Pinpoint the cell where the given text exists, returning its (X, Y) midpoint coordinate. 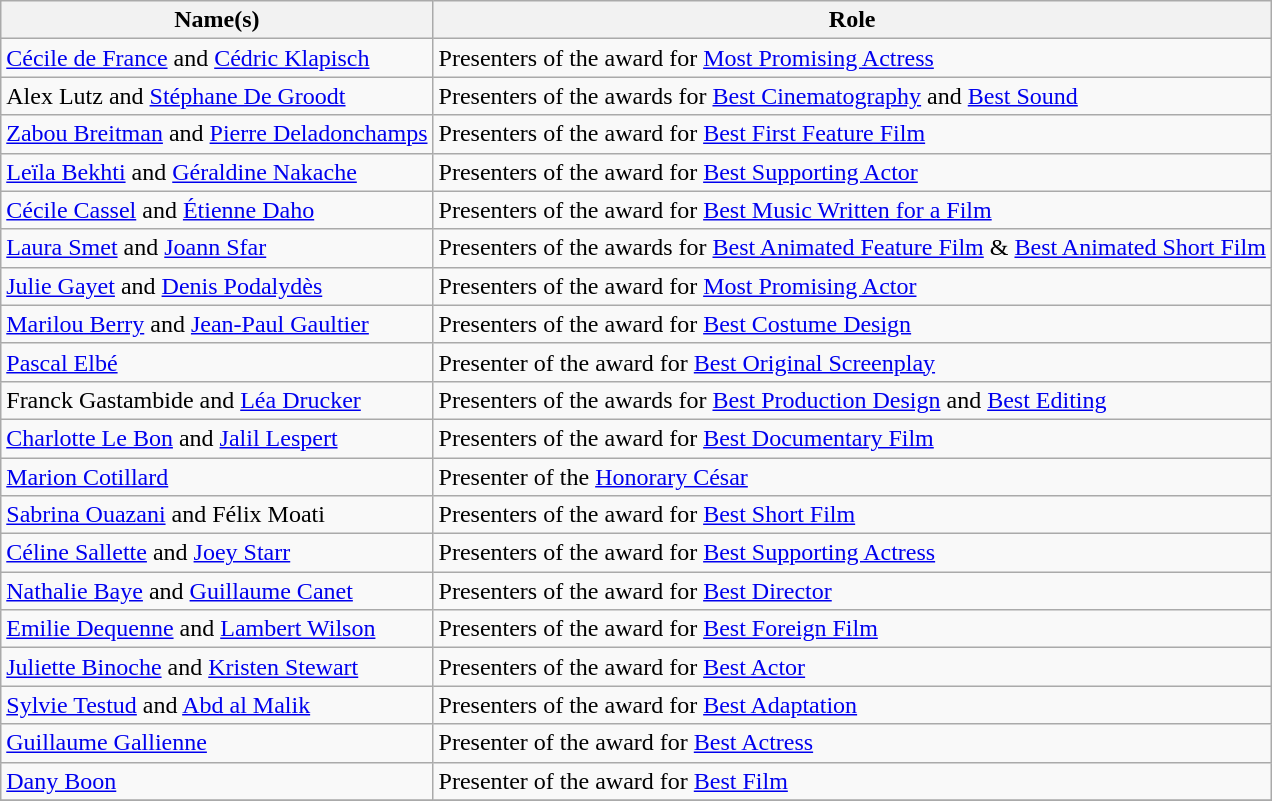
Leïla Bekhti and Géraldine Nakache (217, 172)
Julie Gayet and Denis Podalydès (217, 286)
Presenter of the award for Best Original Screenplay (852, 362)
Presenters of the award for Best First Feature Film (852, 134)
Nathalie Baye and Guillaume Canet (217, 591)
Cécile Cassel and Étienne Daho (217, 210)
Sylvie Testud and Abd al Malik (217, 705)
Marilou Berry and Jean-Paul Gaultier (217, 324)
Name(s) (217, 20)
Presenters of the award for Best Documentary Film (852, 438)
Zabou Breitman and Pierre Deladonchamps (217, 134)
Presenters of the award for Best Adaptation (852, 705)
Presenters of the award for Best Short Film (852, 515)
Presenters of the awards for Best Cinematography and Best Sound (852, 96)
Presenters of the award for Best Music Written for a Film (852, 210)
Presenters of the award for Best Foreign Film (852, 629)
Presenter of the Honorary César (852, 477)
Role (852, 20)
Charlotte Le Bon and Jalil Lespert (217, 438)
Presenters of the award for Best Costume Design (852, 324)
Presenter of the award for Best Actress (852, 743)
Presenters of the award for Best Supporting Actress (852, 553)
Presenters of the awards for Best Production Design and Best Editing (852, 400)
Emilie Dequenne and Lambert Wilson (217, 629)
Franck Gastambide and Léa Drucker (217, 400)
Alex Lutz and Stéphane De Groodt (217, 96)
Juliette Binoche and Kristen Stewart (217, 667)
Céline Sallette and Joey Starr (217, 553)
Laura Smet and Joann Sfar (217, 248)
Presenters of the award for Best Actor (852, 667)
Presenters of the award for Best Supporting Actor (852, 172)
Dany Boon (217, 781)
Pascal Elbé (217, 362)
Cécile de France and Cédric Klapisch (217, 58)
Sabrina Ouazani and Félix Moati (217, 515)
Presenters of the award for Most Promising Actress (852, 58)
Presenters of the award for Best Director (852, 591)
Presenters of the award for Most Promising Actor (852, 286)
Marion Cotillard (217, 477)
Guillaume Gallienne (217, 743)
Presenters of the awards for Best Animated Feature Film & Best Animated Short Film (852, 248)
Presenter of the award for Best Film (852, 781)
